For the text-containing cell, return its midpoint in (x, y) coordinate format. 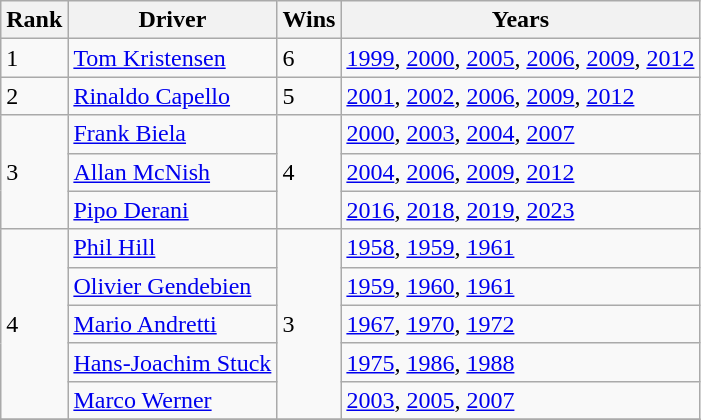
Allan McNish (172, 172)
Frank Biela (172, 134)
Driver (172, 20)
1 (34, 58)
Rank (34, 20)
6 (309, 58)
5 (309, 96)
Rinaldo Capello (172, 96)
Pipo Derani (172, 210)
1999, 2000, 2005, 2006, 2009, 2012 (520, 58)
1967, 1970, 1972 (520, 324)
Wins (309, 20)
2004, 2006, 2009, 2012 (520, 172)
Olivier Gendebien (172, 286)
Hans-Joachim Stuck (172, 362)
Mario Andretti (172, 324)
Years (520, 20)
1958, 1959, 1961 (520, 248)
2000, 2003, 2004, 2007 (520, 134)
Phil Hill (172, 248)
2016, 2018, 2019, 2023 (520, 210)
Tom Kristensen (172, 58)
2 (34, 96)
2001, 2002, 2006, 2009, 2012 (520, 96)
2003, 2005, 2007 (520, 400)
1975, 1986, 1988 (520, 362)
Marco Werner (172, 400)
1959, 1960, 1961 (520, 286)
